Pinpoint the cell where the given text exists, returning its (x, y) midpoint coordinate. 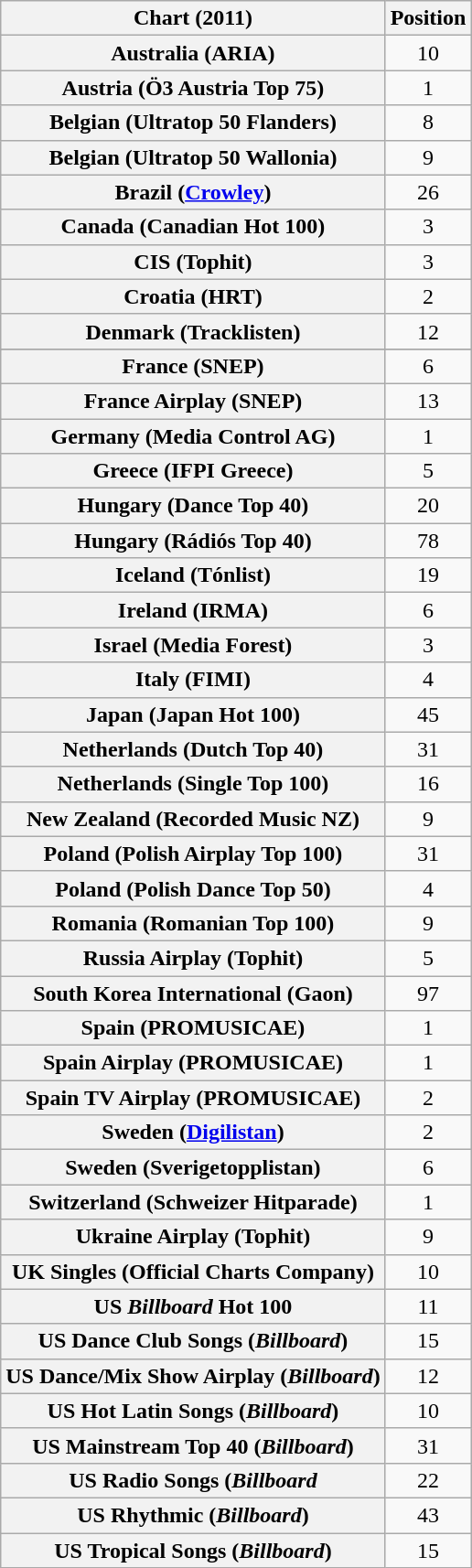
New Zealand (Recorded Music NZ) (193, 819)
Australia (ARIA) (193, 53)
Chart (2011) (193, 18)
US Radio Songs (Billboard (193, 1480)
Spain TV Airplay (PROMUSICAE) (193, 1098)
Belgian (Ultratop 50 Wallonia) (193, 157)
43 (428, 1515)
US Dance Club Songs (Billboard) (193, 1341)
Denmark (Tracklisten) (193, 331)
Hungary (Rádiós Top 40) (193, 541)
Poland (Polish Airplay Top 100) (193, 854)
Brazil (Crowley) (193, 192)
Croatia (HRT) (193, 296)
Austria (Ö3 Austria Top 75) (193, 88)
Netherlands (Dutch Top 40) (193, 749)
Sweden (Sverigetopplistan) (193, 1167)
Iceland (Tónlist) (193, 575)
Position (428, 18)
Belgian (Ultratop 50 Flanders) (193, 123)
Canada (Canadian Hot 100) (193, 227)
Israel (Media Forest) (193, 645)
US Rhythmic (Billboard) (193, 1515)
US Hot Latin Songs (Billboard) (193, 1411)
Netherlands (Single Top 100) (193, 784)
Ukraine Airplay (Tophit) (193, 1237)
France (SNEP) (193, 366)
16 (428, 784)
Sweden (Digilistan) (193, 1133)
US Mainstream Top 40 (Billboard) (193, 1445)
20 (428, 506)
11 (428, 1306)
CIS (Tophit) (193, 262)
78 (428, 541)
Spain Airplay (PROMUSICAE) (193, 1063)
13 (428, 401)
South Korea International (Gaon) (193, 993)
19 (428, 575)
Romania (Romanian Top 100) (193, 923)
US Billboard Hot 100 (193, 1306)
France Airplay (SNEP) (193, 401)
Hungary (Dance Top 40) (193, 506)
45 (428, 714)
Russia Airplay (Tophit) (193, 958)
Greece (IFPI Greece) (193, 471)
Germany (Media Control AG) (193, 436)
US Tropical Songs (Billboard) (193, 1551)
Ireland (IRMA) (193, 610)
Italy (FIMI) (193, 680)
Japan (Japan Hot 100) (193, 714)
UK Singles (Official Charts Company) (193, 1272)
8 (428, 123)
22 (428, 1480)
26 (428, 192)
Switzerland (Schweizer Hitparade) (193, 1202)
US Dance/Mix Show Airplay (Billboard) (193, 1376)
97 (428, 993)
Spain (PROMUSICAE) (193, 1028)
Poland (Polish Dance Top 50) (193, 888)
